Capture the cell that displays the provided text and extract its (X, Y) central coordinate. 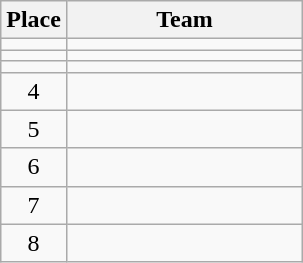
8 (34, 243)
7 (34, 205)
Place (34, 20)
Team (184, 20)
6 (34, 167)
5 (34, 129)
4 (34, 91)
